Output the [X, Y] coordinate of the center of the cell containing the given text.  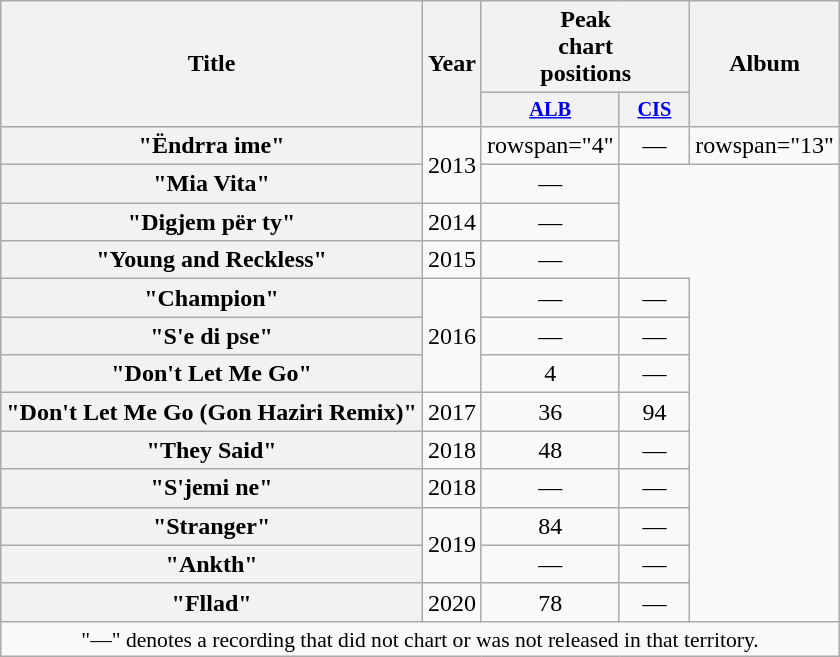
48 [550, 450]
Year [452, 64]
"S'e di pse" [212, 336]
2016 [452, 336]
"S'jemi ne" [212, 488]
"Ankth" [212, 564]
Title [212, 64]
2020 [452, 602]
"Don't Let Me Go" [212, 374]
"—" denotes a recording that did not chart or was not released in that territory. [420, 639]
4 [550, 374]
ALB [550, 110]
2015 [452, 260]
"Stranger" [212, 526]
36 [550, 412]
"Fllad" [212, 602]
"Young and Reckless" [212, 260]
"They Said" [212, 450]
78 [550, 602]
"Don't Let Me Go (Gon Haziri Remix)" [212, 412]
rowspan="13" [765, 145]
Album [765, 64]
Peakchartpositions [585, 47]
2014 [452, 222]
rowspan="4" [550, 145]
CIS [654, 110]
2013 [452, 164]
94 [654, 412]
2019 [452, 545]
"Mia Vita" [212, 184]
"Champion" [212, 298]
84 [550, 526]
"Digjem për ty" [212, 222]
2017 [452, 412]
"Ëndrra ime" [212, 145]
